From the cell containing the given text, extract its center point as [X, Y] coordinate. 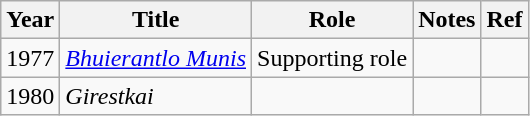
Bhuierantlo Munis [156, 58]
1977 [30, 58]
Role [332, 20]
Supporting role [332, 58]
Girestkai [156, 96]
Notes [447, 20]
Title [156, 20]
Year [30, 20]
Ref [504, 20]
1980 [30, 96]
